Determine the (X, Y) coordinate at the center of the cell enclosing the given text.  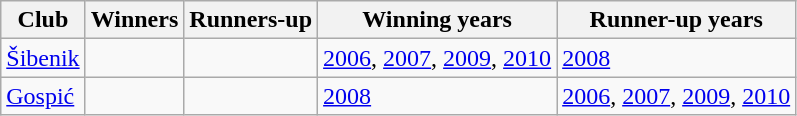
Winners (134, 20)
Runners-up (251, 20)
Club (43, 20)
Šibenik (43, 58)
Runner-up years (676, 20)
Gospić (43, 96)
Winning years (438, 20)
